Output the (X, Y) coordinate of the center of the cell containing the given text.  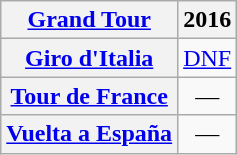
Vuelta a España (90, 134)
2016 (208, 20)
Grand Tour (90, 20)
Giro d'Italia (90, 58)
DNF (208, 58)
Tour de France (90, 96)
